Find where the given text appears and provide that cell's center as [x, y] coordinate. 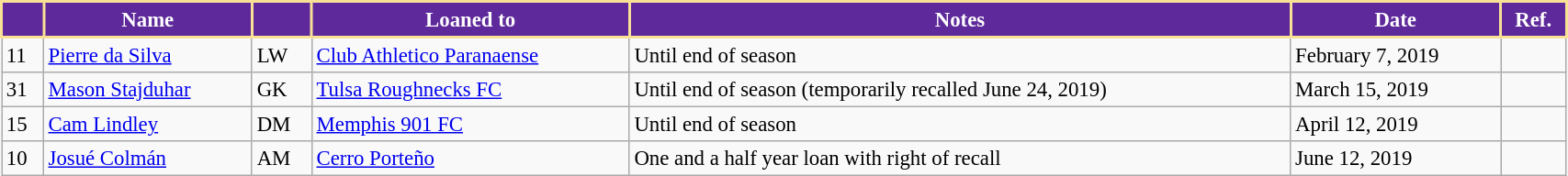
31 [23, 90]
March 15, 2019 [1396, 90]
Pierre da Silva [147, 55]
LW [281, 55]
AM [281, 159]
Ref. [1534, 20]
Josué Colmán [147, 159]
One and a half year loan with right of recall [960, 159]
15 [23, 125]
Date [1396, 20]
Cam Lindley [147, 125]
11 [23, 55]
June 12, 2019 [1396, 159]
Notes [960, 20]
Until end of season (temporarily recalled June 24, 2019) [960, 90]
Club Athletico Paranaense [470, 55]
Cerro Porteño [470, 159]
Name [147, 20]
Mason Stajduhar [147, 90]
February 7, 2019 [1396, 55]
Memphis 901 FC [470, 125]
DM [281, 125]
Tulsa Roughnecks FC [470, 90]
GK [281, 90]
Loaned to [470, 20]
April 12, 2019 [1396, 125]
10 [23, 159]
